Return the (x, y) coordinate for the center point of the cell that contains the specified text.  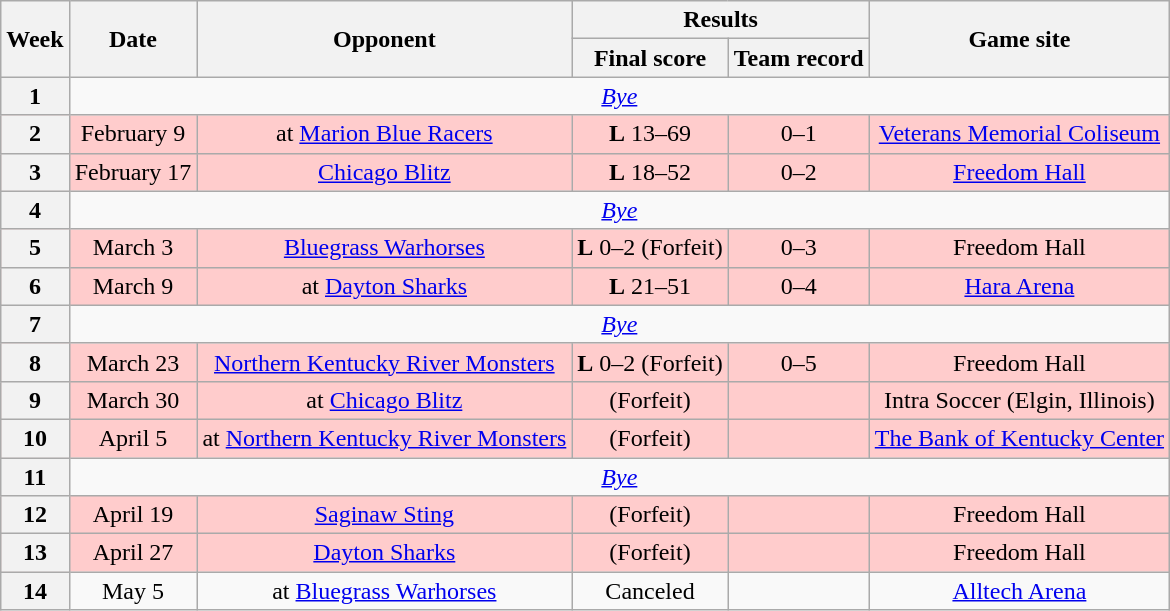
10 (35, 438)
The Bank of Kentucky Center (1019, 438)
6 (35, 286)
Saginaw Sting (384, 515)
Results (720, 20)
L 21–51 (650, 286)
0–4 (798, 286)
May 5 (133, 591)
Game site (1019, 39)
12 (35, 515)
Team record (798, 58)
13 (35, 553)
Chicago Blitz (384, 172)
April 5 (133, 438)
February 9 (133, 134)
Date (133, 39)
1 (35, 96)
5 (35, 248)
Alltech Arena (1019, 591)
Dayton Sharks (384, 553)
Canceled (650, 591)
at Chicago Blitz (384, 400)
April 27 (133, 553)
7 (35, 324)
at Bluegrass Warhorses (384, 591)
14 (35, 591)
March 3 (133, 248)
Final score (650, 58)
March 23 (133, 362)
Week (35, 39)
Northern Kentucky River Monsters (384, 362)
9 (35, 400)
0–3 (798, 248)
Bluegrass Warhorses (384, 248)
at Marion Blue Racers (384, 134)
at Northern Kentucky River Monsters (384, 438)
Intra Soccer (Elgin, Illinois) (1019, 400)
0–2 (798, 172)
at Dayton Sharks (384, 286)
L 13–69 (650, 134)
2 (35, 134)
11 (35, 477)
0–1 (798, 134)
March 30 (133, 400)
3 (35, 172)
4 (35, 210)
Hara Arena (1019, 286)
L 18–52 (650, 172)
Opponent (384, 39)
February 17 (133, 172)
Veterans Memorial Coliseum (1019, 134)
April 19 (133, 515)
March 9 (133, 286)
0–5 (798, 362)
8 (35, 362)
